Scan for the cell matching the given text and deliver its [X, Y] coordinate at center. 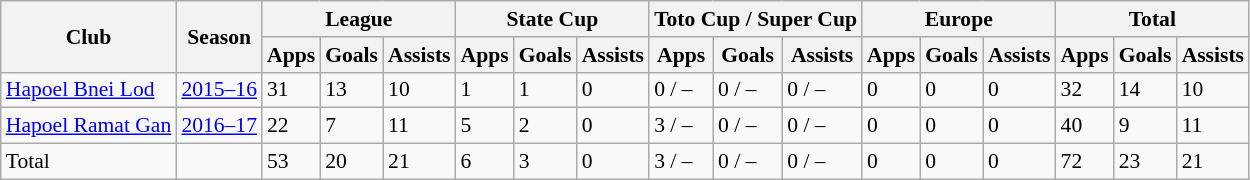
League [359, 19]
23 [1146, 162]
22 [291, 126]
53 [291, 162]
3 [546, 162]
5 [485, 126]
Hapoel Ramat Gan [89, 126]
7 [352, 126]
2 [546, 126]
14 [1146, 90]
Season [219, 36]
72 [1085, 162]
6 [485, 162]
40 [1085, 126]
Club [89, 36]
2015–16 [219, 90]
20 [352, 162]
State Cup [553, 19]
2016–17 [219, 126]
Toto Cup / Super Cup [756, 19]
32 [1085, 90]
Europe [959, 19]
31 [291, 90]
Hapoel Bnei Lod [89, 90]
9 [1146, 126]
13 [352, 90]
